For the text-containing cell, return its midpoint in [x, y] coordinate format. 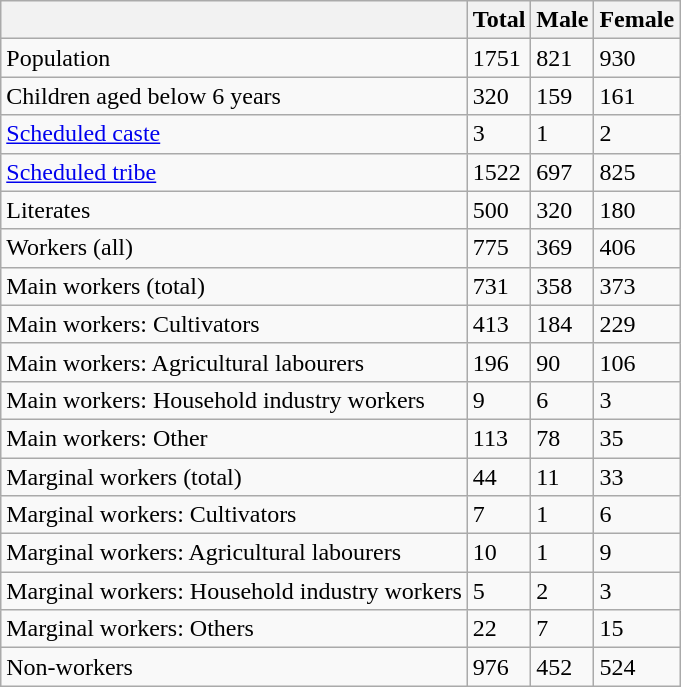
930 [637, 58]
Non-workers [234, 667]
180 [637, 210]
Female [637, 20]
500 [499, 210]
229 [637, 324]
Main workers (total) [234, 286]
369 [562, 248]
775 [499, 248]
184 [562, 324]
44 [499, 477]
Marginal workers (total) [234, 477]
106 [637, 362]
406 [637, 248]
Workers (all) [234, 248]
524 [637, 667]
90 [562, 362]
Marginal workers: Agricultural labourers [234, 553]
976 [499, 667]
Main workers: Agricultural labourers [234, 362]
Marginal workers: Others [234, 629]
731 [499, 286]
Marginal workers: Cultivators [234, 515]
Children aged below 6 years [234, 96]
Main workers: Other [234, 438]
78 [562, 438]
825 [637, 172]
373 [637, 286]
15 [637, 629]
Male [562, 20]
Literates [234, 210]
Main workers: Household industry workers [234, 400]
5 [499, 591]
452 [562, 667]
35 [637, 438]
1522 [499, 172]
Scheduled tribe [234, 172]
Total [499, 20]
Population [234, 58]
413 [499, 324]
22 [499, 629]
821 [562, 58]
33 [637, 477]
11 [562, 477]
161 [637, 96]
358 [562, 286]
Marginal workers: Household industry workers [234, 591]
159 [562, 96]
697 [562, 172]
1751 [499, 58]
Main workers: Cultivators [234, 324]
113 [499, 438]
10 [499, 553]
196 [499, 362]
Scheduled caste [234, 134]
